Extract the (x, y) coordinate from the center of the cell holding the provided text.  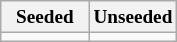
Unseeded (133, 17)
Seeded (45, 17)
